Search for the cell housing the specified text and yield its [x, y] center coordinate. 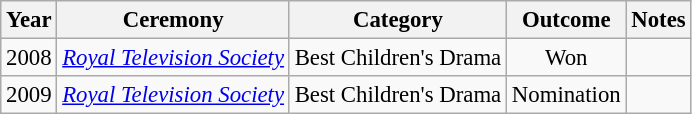
2008 [29, 58]
Notes [658, 20]
Outcome [566, 20]
Won [566, 58]
Year [29, 20]
2009 [29, 95]
Category [398, 20]
Ceremony [173, 20]
Nomination [566, 95]
